Detect which cell encompasses the target text, then output its (X, Y) center coordinate. 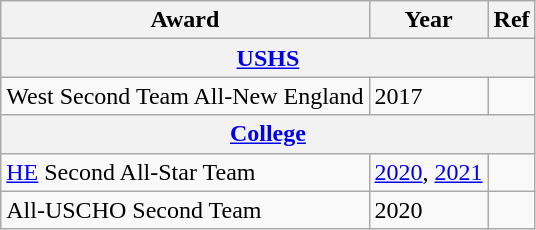
Year (428, 20)
West Second Team All-New England (185, 96)
USHS (268, 58)
2017 (428, 96)
Ref (512, 20)
All-USCHO Second Team (185, 210)
Award (185, 20)
2020, 2021 (428, 172)
2020 (428, 210)
College (268, 134)
HE Second All-Star Team (185, 172)
